Provide the [x, y] coordinate of the cell's center where the given text is located.  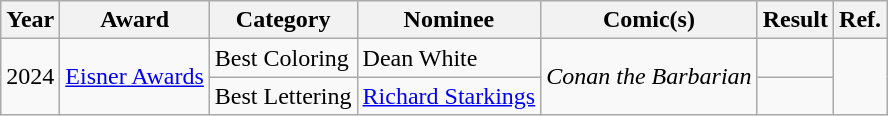
Dean White [449, 58]
Award [135, 20]
Conan the Barbarian [649, 77]
Year [30, 20]
Nominee [449, 20]
Result [795, 20]
Eisner Awards [135, 77]
Comic(s) [649, 20]
Richard Starkings [449, 96]
2024 [30, 77]
Best Coloring [283, 58]
Best Lettering [283, 96]
Category [283, 20]
Ref. [860, 20]
